From the cell containing the given text, extract its center point as [X, Y] coordinate. 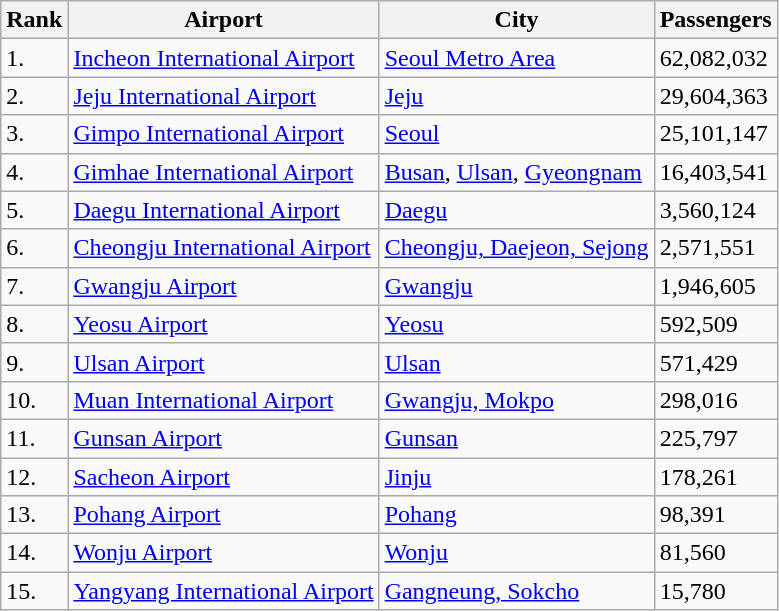
Wonju Airport [224, 553]
Busan, Ulsan, Gyeongnam [516, 172]
7. [34, 286]
Daegu International Airport [224, 210]
9. [34, 362]
225,797 [716, 438]
Yangyang International Airport [224, 591]
Gwangju Airport [224, 286]
Wonju [516, 553]
12. [34, 477]
Yeosu Airport [224, 324]
571,429 [716, 362]
Daegu [516, 210]
Ulsan Airport [224, 362]
16,403,541 [716, 172]
298,016 [716, 400]
81,560 [716, 553]
13. [34, 515]
Cheongju International Airport [224, 248]
1. [34, 58]
3. [34, 134]
Pohang Airport [224, 515]
62,082,032 [716, 58]
Gunsan Airport [224, 438]
Pohang [516, 515]
8. [34, 324]
2. [34, 96]
5. [34, 210]
Incheon International Airport [224, 58]
Rank [34, 20]
6. [34, 248]
Gwangju, Mokpo [516, 400]
Ulsan [516, 362]
29,604,363 [716, 96]
4. [34, 172]
Cheongju, Daejeon, Sejong [516, 248]
1,946,605 [716, 286]
Sacheon Airport [224, 477]
Jeju International Airport [224, 96]
Gunsan [516, 438]
Passengers [716, 20]
Gangneung, Sokcho [516, 591]
2,571,551 [716, 248]
Airport [224, 20]
Seoul [516, 134]
Yeosu [516, 324]
Jeju [516, 96]
Seoul Metro Area [516, 58]
25,101,147 [716, 134]
Gimpo International Airport [224, 134]
178,261 [716, 477]
10. [34, 400]
15. [34, 591]
3,560,124 [716, 210]
592,509 [716, 324]
14. [34, 553]
15,780 [716, 591]
Jinju [516, 477]
Muan International Airport [224, 400]
City [516, 20]
98,391 [716, 515]
Gwangju [516, 286]
11. [34, 438]
Gimhae International Airport [224, 172]
